Find where the given text appears and provide that cell's center as [X, Y] coordinate. 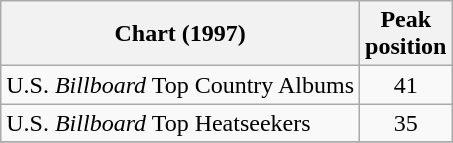
Peakposition [406, 34]
U.S. Billboard Top Country Albums [180, 85]
41 [406, 85]
Chart (1997) [180, 34]
U.S. Billboard Top Heatseekers [180, 123]
35 [406, 123]
